From the cell containing the given text, extract its center point as (X, Y) coordinate. 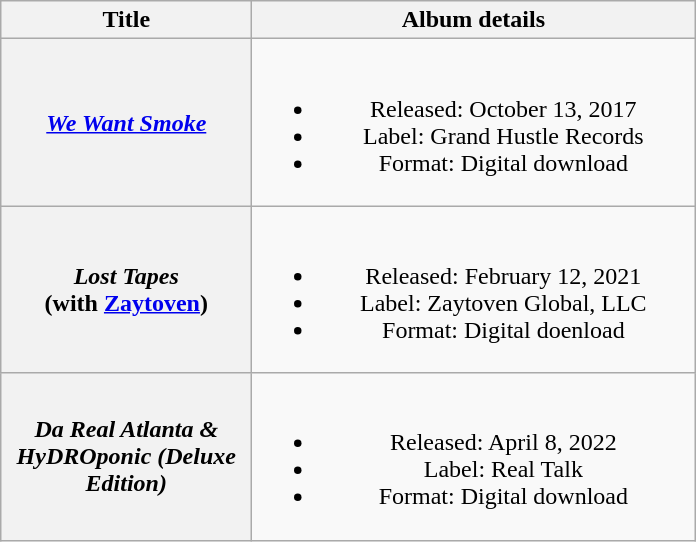
Lost Tapes(with Zaytoven) (126, 290)
We Want Smoke (126, 122)
Album details (474, 20)
Da Real Atlanta & HyDROponic (Deluxe Edition) (126, 456)
Released: April 8, 2022Label: Real TalkFormat: Digital download (474, 456)
Released: February 12, 2021Label: Zaytoven Global, LLCFormat: Digital doenload (474, 290)
Released: October 13, 2017Label: Grand Hustle RecordsFormat: Digital download (474, 122)
Title (126, 20)
